Pinpoint the cell where the given text exists, returning its (X, Y) midpoint coordinate. 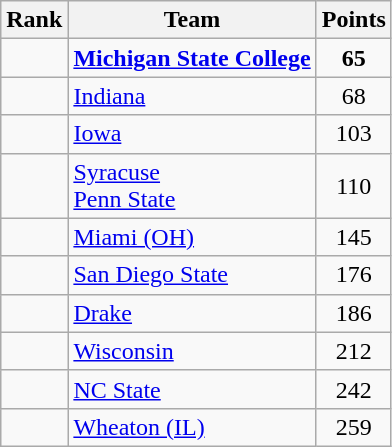
Michigan State College (192, 58)
Drake (192, 313)
176 (354, 275)
65 (354, 58)
110 (354, 186)
212 (354, 351)
Iowa (192, 134)
Points (354, 20)
Miami (OH) (192, 237)
Team (192, 20)
Indiana (192, 96)
Wisconsin (192, 351)
Wheaton (IL) (192, 427)
145 (354, 237)
259 (354, 427)
186 (354, 313)
103 (354, 134)
SyracusePenn State (192, 186)
San Diego State (192, 275)
Rank (34, 20)
68 (354, 96)
242 (354, 389)
NC State (192, 389)
